For the text-containing cell, return its midpoint in [x, y] coordinate format. 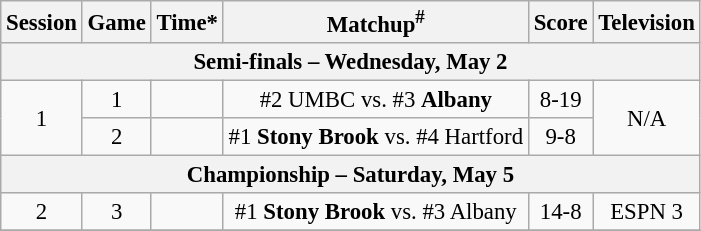
Championship – Saturday, May 5 [350, 175]
Semi-finals – Wednesday, May 2 [350, 62]
Session [42, 22]
9-8 [560, 137]
#1 Stony Brook vs. #4 Hartford [376, 137]
Television [646, 22]
N/A [646, 118]
Game [116, 22]
#2 UMBC vs. #3 Albany [376, 100]
Score [560, 22]
Matchup# [376, 22]
Time* [187, 22]
8-19 [560, 100]
2 [116, 137]
